Return the [x, y] coordinate for the center point of the cell that contains the specified text.  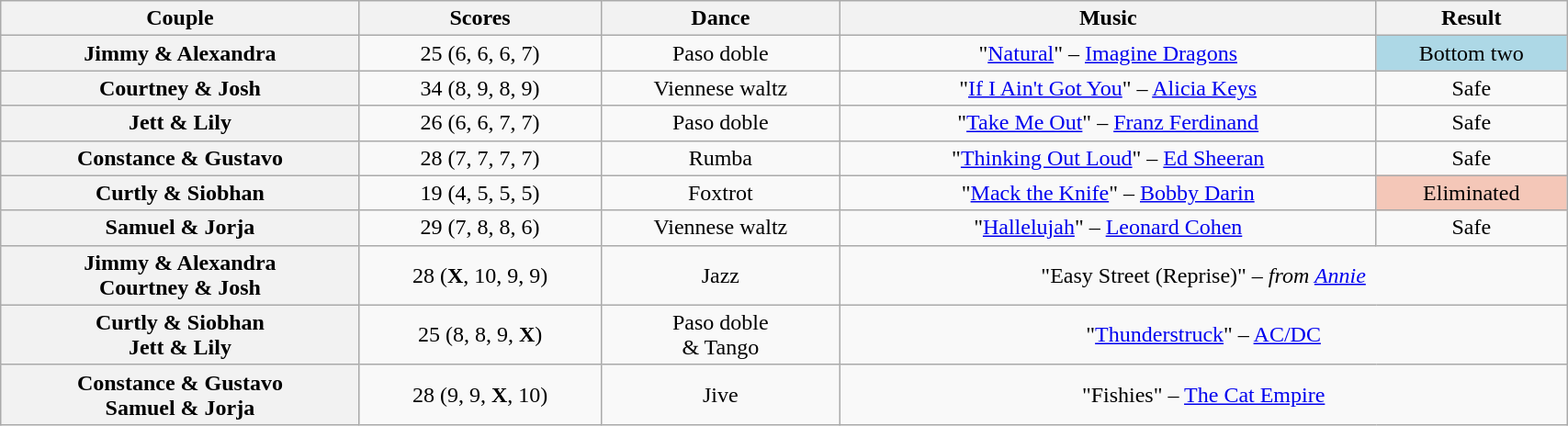
"Natural" – Imagine Dragons [1108, 53]
34 (8, 9, 8, 9) [479, 88]
"Mack the Knife" – Bobby Darin [1108, 193]
Jive [720, 395]
Samuel & Jorja [180, 228]
"Take Me Out" – Franz Ferdinand [1108, 123]
Paso doble& Tango [720, 334]
Scores [479, 18]
"If I Ain't Got You" – Alicia Keys [1108, 88]
Jimmy & Alexandra [180, 53]
28 (7, 7, 7, 7) [479, 158]
Constance & Gustavo [180, 158]
29 (7, 8, 8, 6) [479, 228]
Jett & Lily [180, 123]
26 (6, 6, 7, 7) [479, 123]
Constance & GustavoSamuel & Jorja [180, 395]
25 (8, 8, 9, X) [479, 334]
Curtly & Siobhan [180, 193]
Eliminated [1472, 193]
Courtney & Josh [180, 88]
19 (4, 5, 5, 5) [479, 193]
Curtly & SiobhanJett & Lily [180, 334]
25 (6, 6, 6, 7) [479, 53]
28 (9, 9, X, 10) [479, 395]
Jazz [720, 275]
"Fishies" – The Cat Empire [1203, 395]
"Easy Street (Reprise)" – from Annie [1203, 275]
Result [1472, 18]
Rumba [720, 158]
Jimmy & AlexandraCourtney & Josh [180, 275]
Foxtrot [720, 193]
Bottom two [1472, 53]
"Thinking Out Loud" – Ed Sheeran [1108, 158]
Couple [180, 18]
Dance [720, 18]
28 (X, 10, 9, 9) [479, 275]
"Hallelujah" – Leonard Cohen [1108, 228]
"Thunderstruck" – AC/DC [1203, 334]
Music [1108, 18]
